Capture the cell that displays the provided text and extract its (x, y) central coordinate. 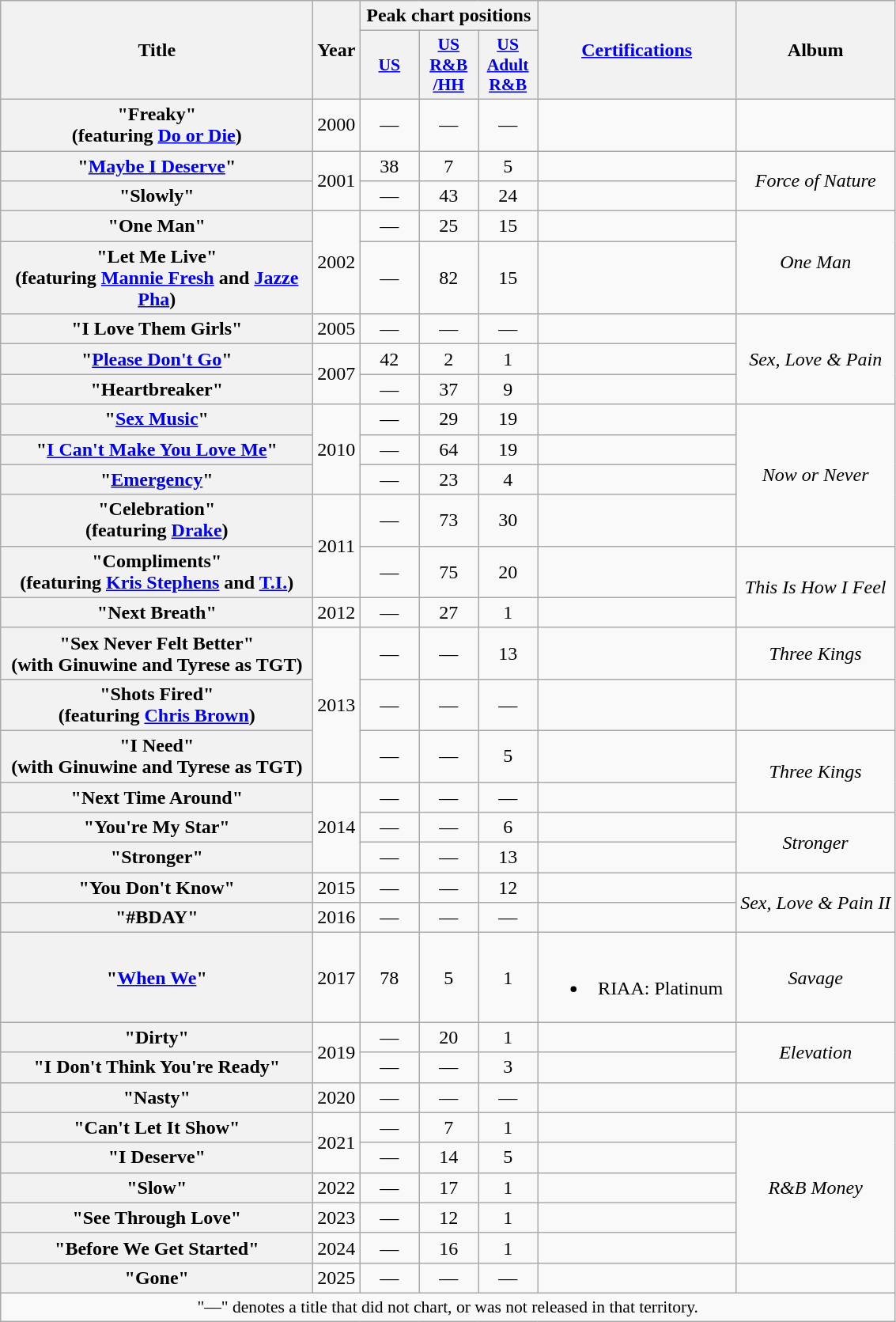
2021 (337, 1142)
2007 (337, 374)
2002 (337, 263)
2023 (337, 1218)
"Slowly" (157, 196)
"Next Time Around" (157, 797)
"I Deserve" (157, 1157)
2 (449, 359)
82 (449, 278)
38 (389, 165)
Stronger (816, 843)
This Is How I Feel (816, 587)
73 (449, 521)
Savage (816, 978)
Sex, Love & Pain II (816, 903)
R&B Money (816, 1188)
2025 (337, 1278)
"Celebration" (featuring Drake) (157, 521)
2005 (337, 329)
2022 (337, 1188)
16 (449, 1248)
2017 (337, 978)
RIAA: Platinum (637, 978)
Title (157, 51)
"Emergency" (157, 479)
17 (449, 1188)
6 (508, 828)
"One Man" (157, 226)
USR&B/HH (449, 65)
"Maybe I Deserve" (157, 165)
"Stronger" (157, 858)
42 (389, 359)
3 (508, 1067)
Force of Nature (816, 180)
"Compliments" (featuring Kris Stephens and T.I.) (157, 571)
"You're My Star" (157, 828)
"Before We Get Started" (157, 1248)
Certifications (637, 51)
29 (449, 419)
USAdult R&B (508, 65)
"Please Don't Go" (157, 359)
Album (816, 51)
24 (508, 196)
43 (449, 196)
"Sex Never Felt Better" (with Ginuwine and Tyrese as TGT) (157, 653)
"Freaky" (featuring Do or Die) (157, 125)
64 (449, 449)
78 (389, 978)
2001 (337, 180)
"I Need" (with Ginuwine and Tyrese as TGT) (157, 756)
"#BDAY" (157, 918)
Peak chart positions (449, 16)
2015 (337, 888)
25 (449, 226)
"Nasty" (157, 1097)
"Let Me Live" (featuring Mannie Fresh and Jazze Pha) (157, 278)
"You Don't Know" (157, 888)
2012 (337, 612)
One Man (816, 263)
"Shots Fired" (featuring Chris Brown) (157, 704)
"See Through Love" (157, 1218)
Elevation (816, 1052)
30 (508, 521)
Now or Never (816, 475)
75 (449, 571)
"I Love Them Girls" (157, 329)
Year (337, 51)
"I Don't Think You're Ready" (157, 1067)
"Dirty" (157, 1037)
"Heartbreaker" (157, 389)
14 (449, 1157)
2010 (337, 449)
2011 (337, 546)
2014 (337, 827)
2016 (337, 918)
"Gone" (157, 1278)
2019 (337, 1052)
"Can't Let It Show" (157, 1127)
"When We" (157, 978)
"Sex Music" (157, 419)
"—" denotes a title that did not chart, or was not released in that territory. (448, 1307)
2013 (337, 704)
US (389, 65)
2024 (337, 1248)
27 (449, 612)
"Slow" (157, 1188)
9 (508, 389)
"I Can't Make You Love Me" (157, 449)
2000 (337, 125)
4 (508, 479)
23 (449, 479)
"Next Breath" (157, 612)
Sex, Love & Pain (816, 359)
37 (449, 389)
2020 (337, 1097)
